Capture the cell that displays the provided text and extract its (x, y) central coordinate. 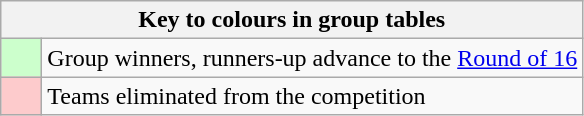
Key to colours in group tables (292, 20)
Group winners, runners-up advance to the Round of 16 (312, 58)
Teams eliminated from the competition (312, 96)
